Locate the cell with the specified text and output its [X, Y] center coordinate. 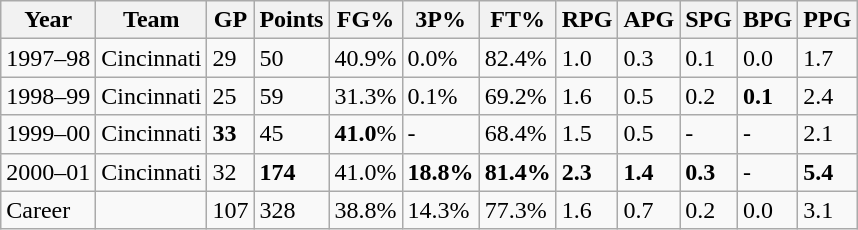
81.4% [518, 172]
107 [230, 210]
2.4 [828, 96]
29 [230, 58]
SPG [709, 20]
0.0% [440, 58]
14.3% [440, 210]
1998–99 [48, 96]
0.7 [649, 210]
68.4% [518, 134]
45 [292, 134]
1997–98 [48, 58]
Year [48, 20]
RPG [587, 20]
3.1 [828, 210]
1.4 [649, 172]
33 [230, 134]
2.3 [587, 172]
BPG [767, 20]
40.9% [366, 58]
1.5 [587, 134]
5.4 [828, 172]
1.7 [828, 58]
GP [230, 20]
Career [48, 210]
1999–00 [48, 134]
25 [230, 96]
69.2% [518, 96]
82.4% [518, 58]
Team [152, 20]
PPG [828, 20]
0.1% [440, 96]
38.8% [366, 210]
Points [292, 20]
1.0 [587, 58]
77.3% [518, 210]
FT% [518, 20]
18.8% [440, 172]
32 [230, 172]
2000–01 [48, 172]
50 [292, 58]
APG [649, 20]
31.3% [366, 96]
174 [292, 172]
59 [292, 96]
328 [292, 210]
FG% [366, 20]
2.1 [828, 134]
3P% [440, 20]
